Determine the (X, Y) coordinate at the center of the cell enclosing the given text.  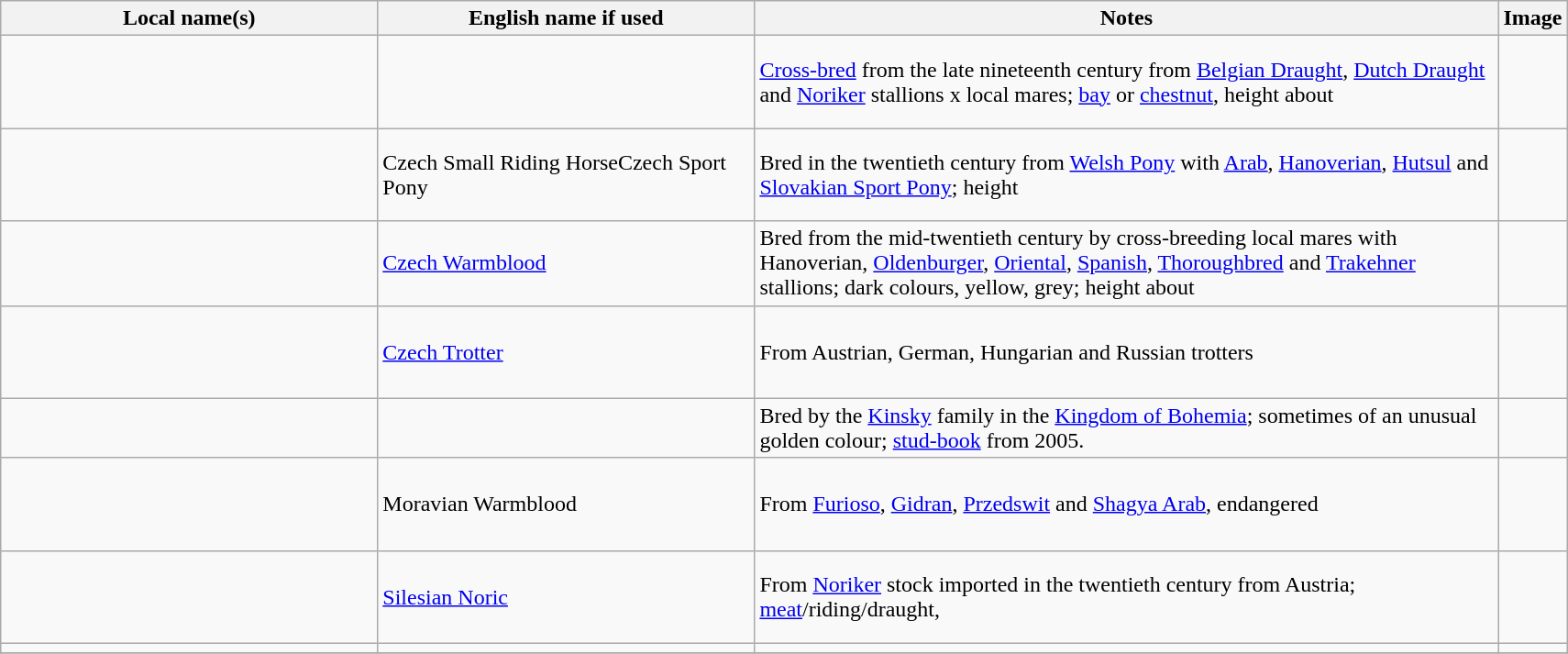
Notes (1126, 18)
Bred by the Kinsky family in the Kingdom of Bohemia; sometimes of an unusual golden colour; stud-book from 2005. (1126, 427)
Moravian Warmblood (567, 504)
Czech Trotter (567, 352)
From Noriker stock imported in the twentieth century from Austria; meat/riding/draught, (1126, 596)
Bred in the twentieth century from Welsh Pony with Arab, Hanoverian, Hutsul and Slovakian Sport Pony; height (1126, 174)
Czech Warmblood (567, 263)
Image (1533, 18)
Czech Small Riding HorseCzech Sport Pony (567, 174)
English name if used (567, 18)
From Austrian, German, Hungarian and Russian trotters (1126, 352)
Silesian Noric (567, 596)
From Furioso, Gidran, Przedswit and Shagya Arab, endangered (1126, 504)
Cross-bred from the late nineteenth century from Belgian Draught, Dutch Draught and Noriker stallions x local mares; bay or chestnut, height about (1126, 83)
Local name(s) (189, 18)
